Determine the (X, Y) coordinate at the center of the cell enclosing the given text.  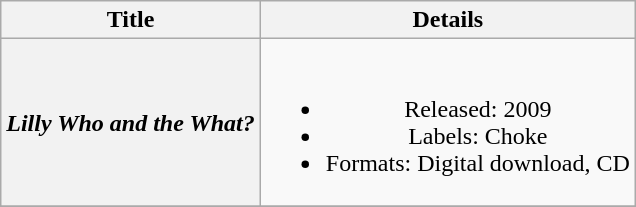
Released: 2009Labels: ChokeFormats: Digital download, CD (448, 122)
Title (131, 20)
Details (448, 20)
Lilly Who and the What? (131, 122)
